Return (x, y) of the center of cell containing provided text 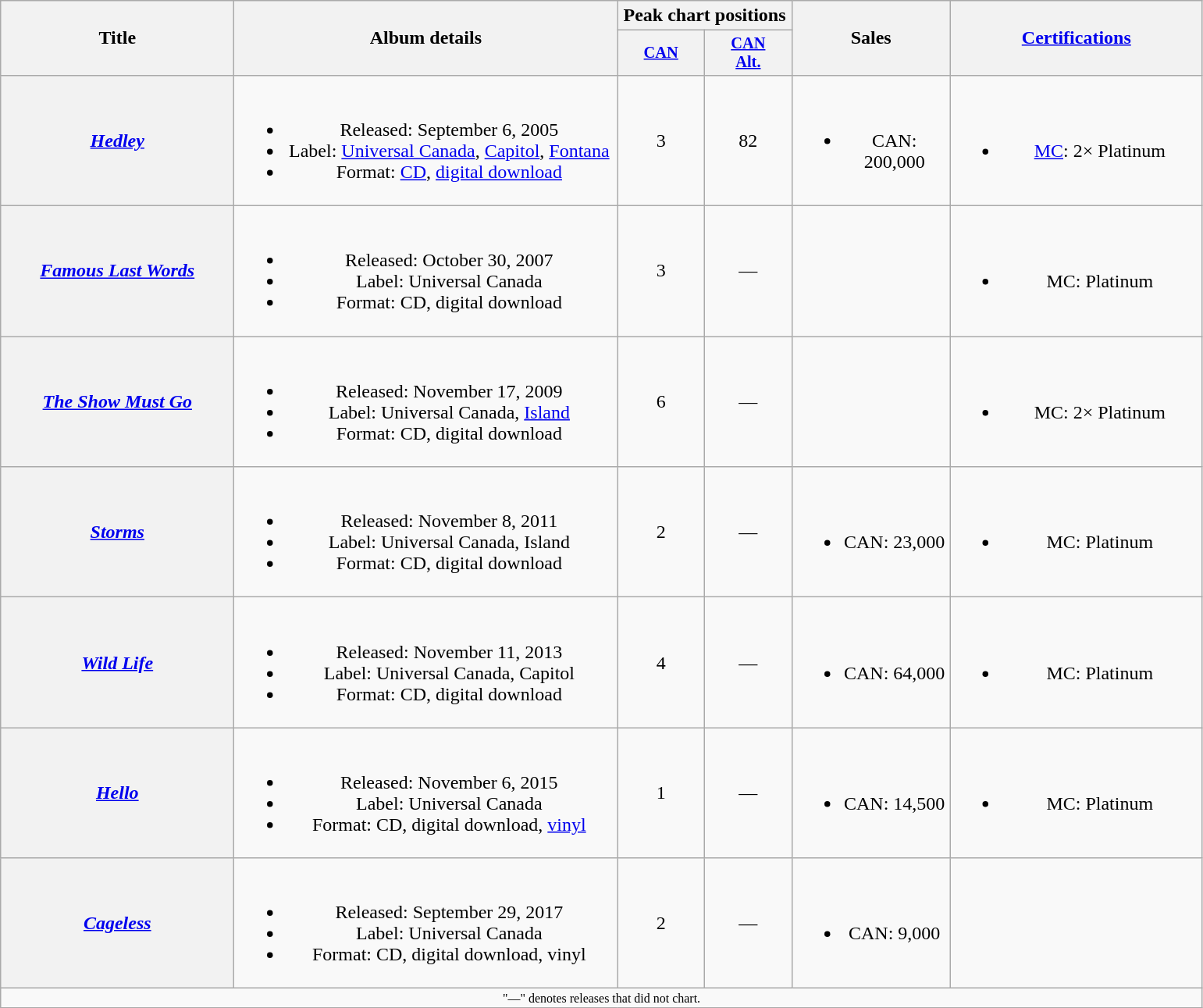
CAN: 23,000 (871, 532)
Sales (871, 38)
Wild Life (117, 662)
82 (749, 141)
1 (661, 793)
Released: November 6, 2015Label: Universal CanadaFormat: CD, digital download, vinyl (426, 793)
6 (661, 401)
Cageless (117, 923)
Released: November 8, 2011Label: Universal Canada, IslandFormat: CD, digital download (426, 532)
Released: September 6, 2005Label: Universal Canada, Capitol, FontanaFormat: CD, digital download (426, 141)
CANAlt. (749, 53)
Released: November 17, 2009Label: Universal Canada, IslandFormat: CD, digital download (426, 401)
Hello (117, 793)
Peak chart positions (704, 16)
Released: October 30, 2007Label: Universal CanadaFormat: CD, digital download (426, 272)
CAN: 9,000 (871, 923)
Title (117, 38)
CAN: 200,000 (871, 141)
CAN: 14,500 (871, 793)
Released: September 29, 2017Label: Universal CanadaFormat: CD, digital download, vinyl (426, 923)
CAN (661, 53)
Certifications (1076, 38)
Released: November 11, 2013Label: Universal Canada, CapitolFormat: CD, digital download (426, 662)
The Show Must Go (117, 401)
Famous Last Words (117, 272)
CAN: 64,000 (871, 662)
Album details (426, 38)
"—" denotes releases that did not chart. (602, 998)
4 (661, 662)
Storms (117, 532)
Hedley (117, 141)
